Provide the (X, Y) coordinate of the cell's center where the given text is located.  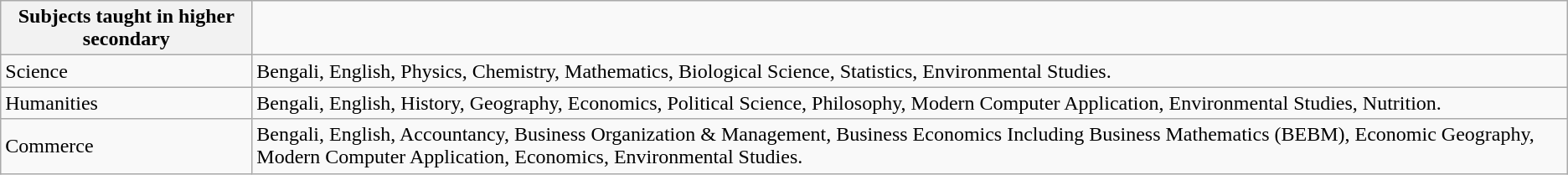
Commerce (126, 146)
Humanities (126, 103)
Subjects taught in higher secondary (126, 28)
Bengali, English, History, Geography, Economics, Political Science, Philosophy, Modern Computer Application, Environmental Studies, Nutrition. (910, 103)
Science (126, 71)
Bengali, English, Physics, Chemistry, Mathematics, Biological Science, Statistics, Environmental Studies. (910, 71)
